Return the (x, y) coordinate for the center point of the cell that contains the specified text.  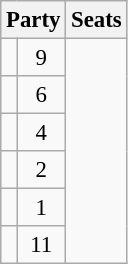
Seats (96, 20)
2 (42, 170)
1 (42, 208)
11 (42, 245)
Party (34, 20)
9 (42, 58)
4 (42, 133)
6 (42, 95)
